Provide the (X, Y) coordinate of the cell's center where the given text is located.  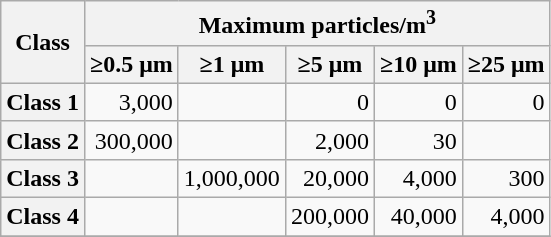
Class 3 (43, 178)
≥25 μm (506, 64)
Class (43, 42)
3,000 (131, 102)
30 (418, 140)
300 (506, 178)
Maximum particles/m3 (317, 24)
≥10 μm (418, 64)
20,000 (330, 178)
Class 4 (43, 217)
2,000 (330, 140)
300,000 (131, 140)
40,000 (418, 217)
≥0.5 μm (131, 64)
Class 2 (43, 140)
1,000,000 (232, 178)
≥1 μm (232, 64)
Class 1 (43, 102)
200,000 (330, 217)
≥5 μm (330, 64)
